From the cell containing the given text, extract its center point as [X, Y] coordinate. 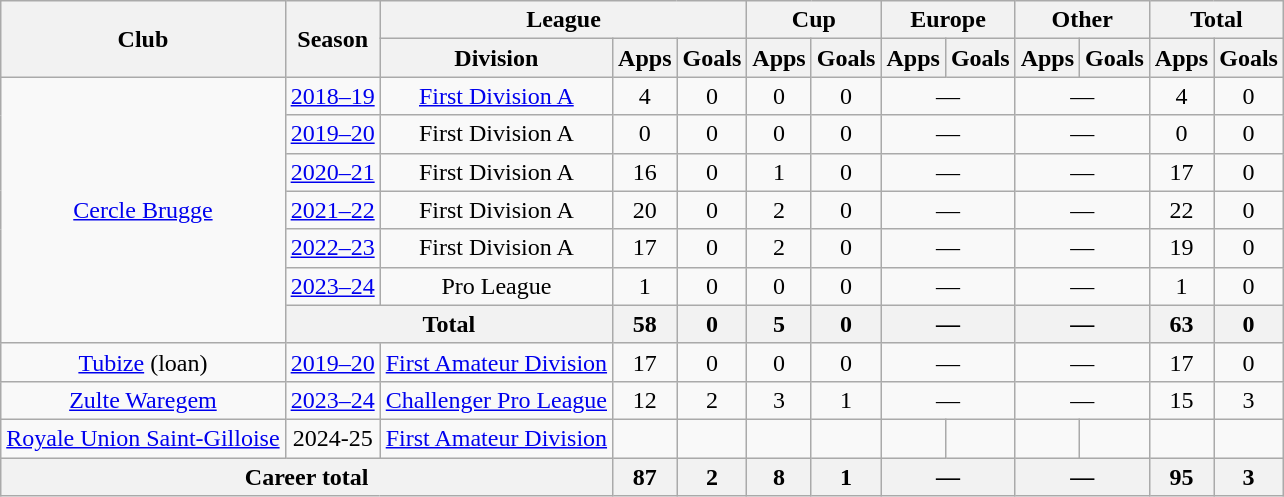
20 [645, 210]
Royale Union Saint-Gilloise [143, 438]
League [564, 20]
19 [1181, 248]
2018–19 [332, 96]
8 [779, 477]
15 [1181, 400]
Division [496, 58]
Season [332, 39]
Europe [948, 20]
2024-25 [332, 438]
22 [1181, 210]
Tubize (loan) [143, 362]
Club [143, 39]
Career total [307, 477]
Pro League [496, 286]
2021–22 [332, 210]
63 [1181, 324]
95 [1181, 477]
Cup [814, 20]
2020–21 [332, 172]
87 [645, 477]
5 [779, 324]
Cercle Brugge [143, 210]
Challenger Pro League [496, 400]
Other [1082, 20]
16 [645, 172]
58 [645, 324]
12 [645, 400]
Zulte Waregem [143, 400]
2022–23 [332, 248]
